For the text-containing cell, return its midpoint in (x, y) coordinate format. 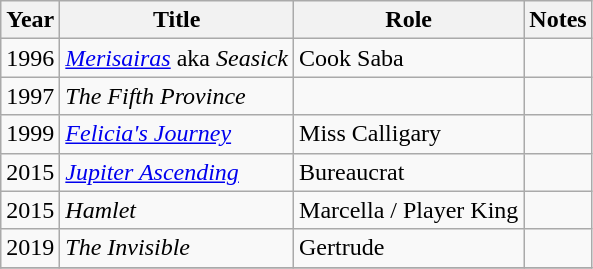
2019 (30, 248)
Hamlet (177, 210)
1996 (30, 58)
Bureaucrat (409, 172)
Merisairas aka Seasick (177, 58)
Year (30, 20)
Role (409, 20)
Jupiter Ascending (177, 172)
Felicia's Journey (177, 134)
1999 (30, 134)
Cook Saba (409, 58)
Marcella / Player King (409, 210)
Miss Calligary (409, 134)
Gertrude (409, 248)
Notes (558, 20)
The Fifth Province (177, 96)
The Invisible (177, 248)
1997 (30, 96)
Title (177, 20)
